Pinpoint the cell where the given text exists, returning its (x, y) midpoint coordinate. 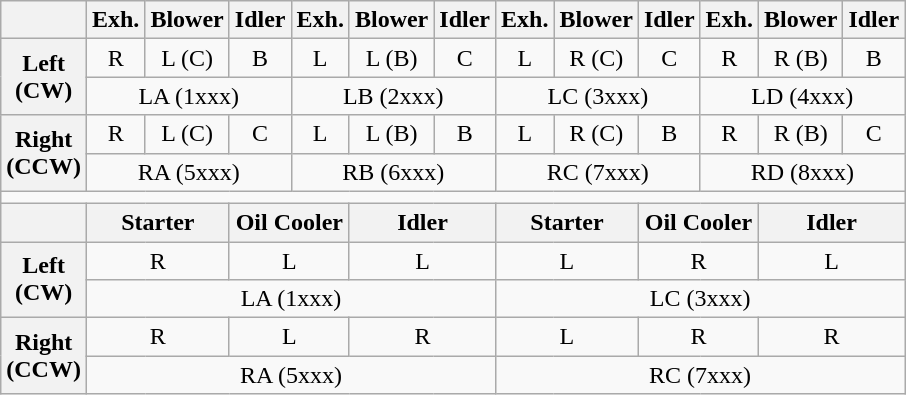
LB (2xxx) (394, 96)
LD (4xxx) (802, 96)
RB (6xxx) (394, 172)
RD (8xxx) (802, 172)
